Output the (x, y) coordinate of the center of the cell containing the given text.  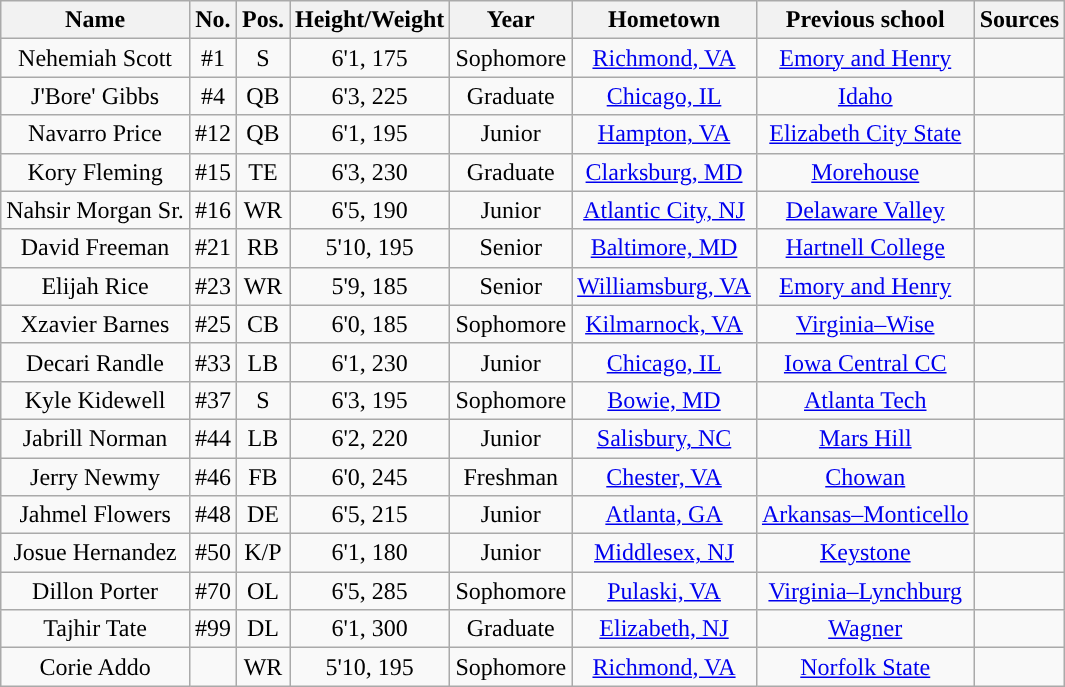
#1 (212, 58)
Chowan (865, 477)
6'1, 180 (370, 553)
#46 (212, 477)
Virginia–Wise (865, 324)
Atlantic City, NJ (664, 210)
TE (262, 172)
Williamsburg, VA (664, 286)
Height/Weight (370, 20)
Previous school (865, 20)
Atlanta, GA (664, 515)
6'5, 285 (370, 591)
Atlanta Tech (865, 400)
#25 (212, 324)
#37 (212, 400)
#70 (212, 591)
#12 (212, 134)
Elizabeth, NJ (664, 629)
Arkansas–Monticello (865, 515)
J'Bore' Gibbs (96, 96)
Elizabeth City State (865, 134)
6'3, 225 (370, 96)
K/P (262, 553)
Year (511, 20)
Nahsir Morgan Sr. (96, 210)
CB (262, 324)
Keystone (865, 553)
Corie Addo (96, 667)
Kory Fleming (96, 172)
Hartnell College (865, 248)
Baltimore, MD (664, 248)
#44 (212, 438)
Clarksburg, MD (664, 172)
6'5, 190 (370, 210)
Bowie, MD (664, 400)
Kilmarnock, VA (664, 324)
5'9, 185 (370, 286)
6'1, 230 (370, 362)
Dillon Porter (96, 591)
DL (262, 629)
Tajhir Tate (96, 629)
Idaho (865, 96)
#48 (212, 515)
Navarro Price (96, 134)
6'1, 300 (370, 629)
Jahmel Flowers (96, 515)
6'1, 175 (370, 58)
Middlesex, NJ (664, 553)
#21 (212, 248)
Josue Hernandez (96, 553)
Sources (1020, 20)
Hampton, VA (664, 134)
Pulaski, VA (664, 591)
Kyle Kidewell (96, 400)
6'0, 185 (370, 324)
6'2, 220 (370, 438)
Salisbury, NC (664, 438)
#50 (212, 553)
Jerry Newmy (96, 477)
Chester, VA (664, 477)
Pos. (262, 20)
David Freeman (96, 248)
6'5, 215 (370, 515)
6'1, 195 (370, 134)
Name (96, 20)
Morehouse (865, 172)
#16 (212, 210)
Decari Randle (96, 362)
Nehemiah Scott (96, 58)
Norfolk State (865, 667)
#15 (212, 172)
6'0, 245 (370, 477)
6'3, 195 (370, 400)
Virginia–Lynchburg (865, 591)
RB (262, 248)
Elijah Rice (96, 286)
#99 (212, 629)
Mars Hill (865, 438)
DE (262, 515)
6'3, 230 (370, 172)
OL (262, 591)
Wagner (865, 629)
Jabrill Norman (96, 438)
Xzavier Barnes (96, 324)
Freshman (511, 477)
#4 (212, 96)
Hometown (664, 20)
#33 (212, 362)
Delaware Valley (865, 210)
FB (262, 477)
Iowa Central CC (865, 362)
#23 (212, 286)
No. (212, 20)
